Find where the given text appears and provide that cell's center as (x, y) coordinate. 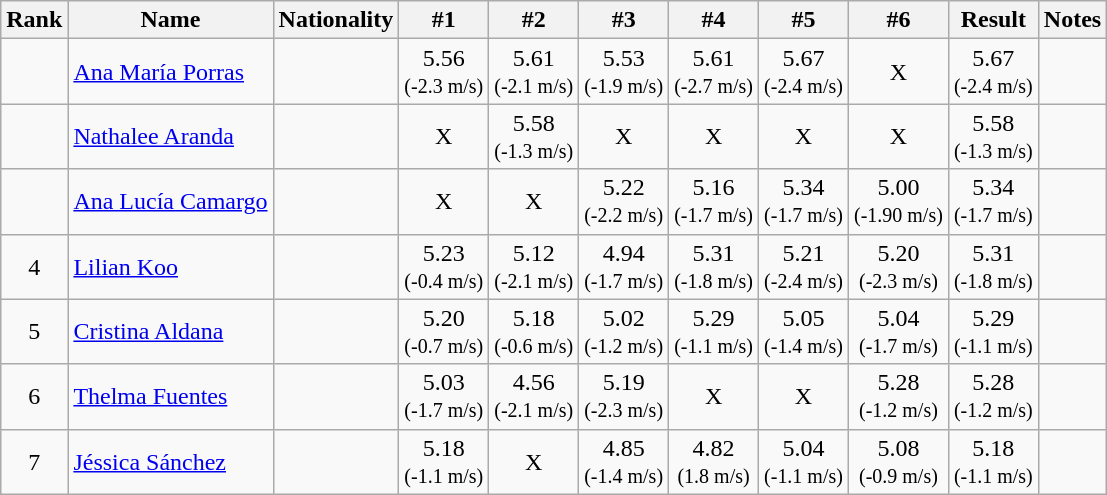
7 (34, 462)
Ana María Porras (170, 72)
#6 (898, 20)
5.12 (-2.1 m/s) (534, 266)
Nathalee Aranda (170, 136)
5.31 (-1.8 m/s) (714, 266)
Thelma Fuentes (170, 396)
5.18 (-1.1 m/s) (444, 462)
5.67(-2.4 m/s) (993, 72)
#5 (804, 20)
6 (34, 396)
Name (170, 20)
Cristina Aldana (170, 332)
4.82 (1.8 m/s) (714, 462)
Result (993, 20)
5.18(-1.1 m/s) (993, 462)
5.58(-1.3 m/s) (993, 136)
5.20 (-0.7 m/s) (444, 332)
5.61 (-2.7 m/s) (714, 72)
#3 (624, 20)
5.67 (-2.4 m/s) (804, 72)
5.28(-1.2 m/s) (993, 396)
5.29(-1.1 m/s) (993, 332)
#2 (534, 20)
5.31(-1.8 m/s) (993, 266)
5.04 (-1.1 m/s) (804, 462)
5.08 (-0.9 m/s) (898, 462)
4.94 (-1.7 m/s) (624, 266)
5.05 (-1.4 m/s) (804, 332)
5.29 (-1.1 m/s) (714, 332)
5.34(-1.7 m/s) (993, 202)
5.03 (-1.7 m/s) (444, 396)
4.85 (-1.4 m/s) (624, 462)
4 (34, 266)
Ana Lucía Camargo (170, 202)
5.61 (-2.1 m/s) (534, 72)
Rank (34, 20)
5.28 (-1.2 m/s) (898, 396)
5.00 (-1.90 m/s) (898, 202)
5.53 (-1.9 m/s) (624, 72)
5.18 (-0.6 m/s) (534, 332)
5.16 (-1.7 m/s) (714, 202)
Notes (1072, 20)
Lilian Koo (170, 266)
5.02 (-1.2 m/s) (624, 332)
5.21 (-2.4 m/s) (804, 266)
5.19 (-2.3 m/s) (624, 396)
5 (34, 332)
5.20 (-2.3 m/s) (898, 266)
5.56 (-2.3 m/s) (444, 72)
5.22 (-2.2 m/s) (624, 202)
5.34 (-1.7 m/s) (804, 202)
5.04 (-1.7 m/s) (898, 332)
Jéssica Sánchez (170, 462)
5.23 (-0.4 m/s) (444, 266)
4.56 (-2.1 m/s) (534, 396)
#1 (444, 20)
5.58 (-1.3 m/s) (534, 136)
Nationality (336, 20)
#4 (714, 20)
